Locate the cell with the specified text and output its (X, Y) center coordinate. 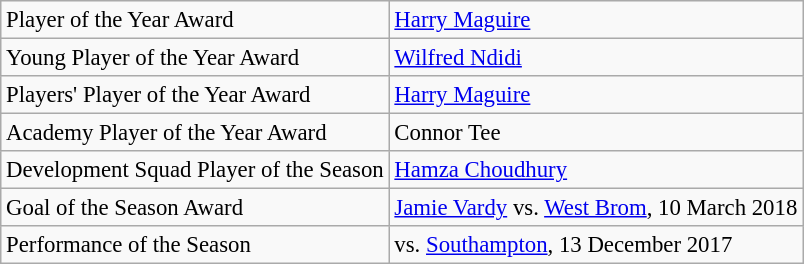
Hamza Choudhury (596, 170)
Development Squad Player of the Season (195, 170)
Young Player of the Year Award (195, 58)
Connor Tee (596, 133)
Goal of the Season Award (195, 208)
Players' Player of the Year Award (195, 95)
Academy Player of the Year Award (195, 133)
Performance of the Season (195, 245)
vs. Southampton, 13 December 2017 (596, 245)
Player of the Year Award (195, 20)
Jamie Vardy vs. West Brom, 10 March 2018 (596, 208)
Wilfred Ndidi (596, 58)
